Determine the [x, y] coordinate at the center of the cell enclosing the given text.  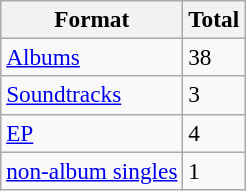
Total [214, 19]
Format [92, 19]
Albums [92, 57]
Soundtracks [92, 95]
non-album singles [92, 170]
EP [92, 133]
1 [214, 170]
4 [214, 133]
3 [214, 95]
38 [214, 57]
